Find where the given text appears and provide that cell's center as (X, Y) coordinate. 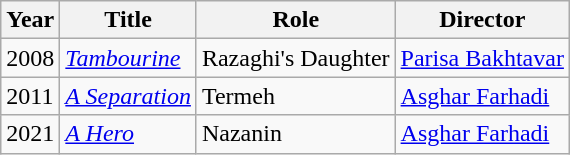
Parisa Bakhtavar (482, 58)
Title (128, 20)
A Hero (128, 134)
Role (296, 20)
Year (30, 20)
Razaghi's Daughter (296, 58)
Tambourine (128, 58)
2011 (30, 96)
2021 (30, 134)
Nazanin (296, 134)
A Separation (128, 96)
2008 (30, 58)
Termeh (296, 96)
Director (482, 20)
